Return [x, y] of the center of cell containing provided text 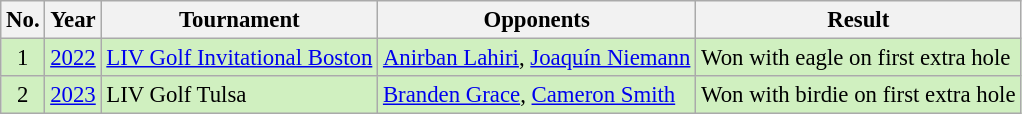
Won with birdie on first extra hole [858, 95]
2022 [73, 58]
Result [858, 20]
Tournament [240, 20]
Won with eagle on first extra hole [858, 58]
Opponents [537, 20]
Branden Grace, Cameron Smith [537, 95]
Anirban Lahiri, Joaquín Niemann [537, 58]
No. [23, 20]
2 [23, 95]
2023 [73, 95]
Year [73, 20]
LIV Golf Invitational Boston [240, 58]
LIV Golf Tulsa [240, 95]
1 [23, 58]
